Detect which cell encompasses the target text, then output its (x, y) center coordinate. 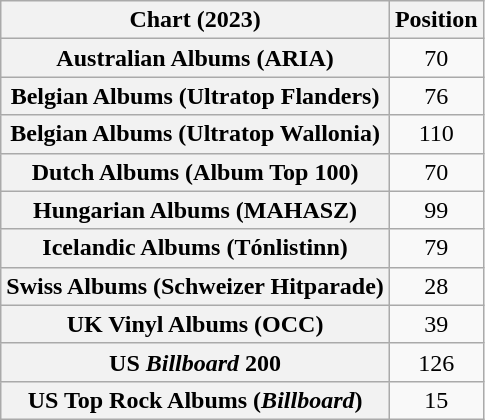
126 (436, 362)
Dutch Albums (Album Top 100) (196, 172)
79 (436, 248)
Australian Albums (ARIA) (196, 58)
110 (436, 134)
Hungarian Albums (MAHASZ) (196, 210)
15 (436, 400)
US Billboard 200 (196, 362)
US Top Rock Albums (Billboard) (196, 400)
Chart (2023) (196, 20)
Belgian Albums (Ultratop Wallonia) (196, 134)
Belgian Albums (Ultratop Flanders) (196, 96)
Icelandic Albums (Tónlistinn) (196, 248)
Position (436, 20)
39 (436, 324)
28 (436, 286)
Swiss Albums (Schweizer Hitparade) (196, 286)
99 (436, 210)
UK Vinyl Albums (OCC) (196, 324)
76 (436, 96)
